Return [x, y] of the center of cell containing provided text 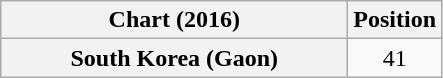
41 [395, 58]
South Korea (Gaon) [174, 58]
Position [395, 20]
Chart (2016) [174, 20]
